Determine the (X, Y) coordinate at the center of the cell enclosing the given text.  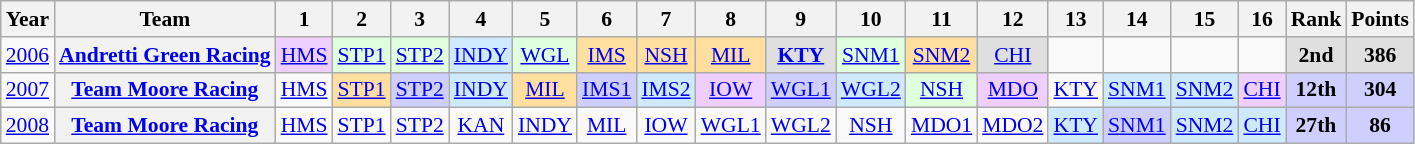
1 (304, 19)
Team (165, 19)
12 (1012, 19)
10 (871, 19)
86 (1380, 126)
14 (1137, 19)
6 (606, 19)
16 (1262, 19)
2007 (28, 90)
MDO2 (1012, 126)
13 (1075, 19)
5 (545, 19)
8 (731, 19)
2008 (28, 126)
WGL (545, 55)
2 (362, 19)
11 (942, 19)
27th (1316, 126)
4 (481, 19)
IMS1 (606, 90)
IMS (606, 55)
MDO1 (942, 126)
Points (1380, 19)
304 (1380, 90)
Rank (1316, 19)
3 (420, 19)
2nd (1316, 55)
MDO (1012, 90)
12th (1316, 90)
KAN (481, 126)
15 (1205, 19)
Year (28, 19)
2006 (28, 55)
9 (801, 19)
7 (666, 19)
IMS2 (666, 90)
386 (1380, 55)
Andretti Green Racing (165, 55)
